Scan for the cell matching the given text and deliver its (x, y) coordinate at center. 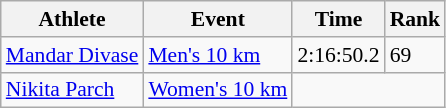
Mandar Divase (72, 55)
Event (218, 19)
2:16:50.2 (338, 55)
Men's 10 km (218, 55)
69 (416, 55)
Athlete (72, 19)
Women's 10 km (218, 90)
Nikita Parch (72, 90)
Rank (416, 19)
Time (338, 19)
